Pinpoint the cell where the given text exists, returning its (X, Y) midpoint coordinate. 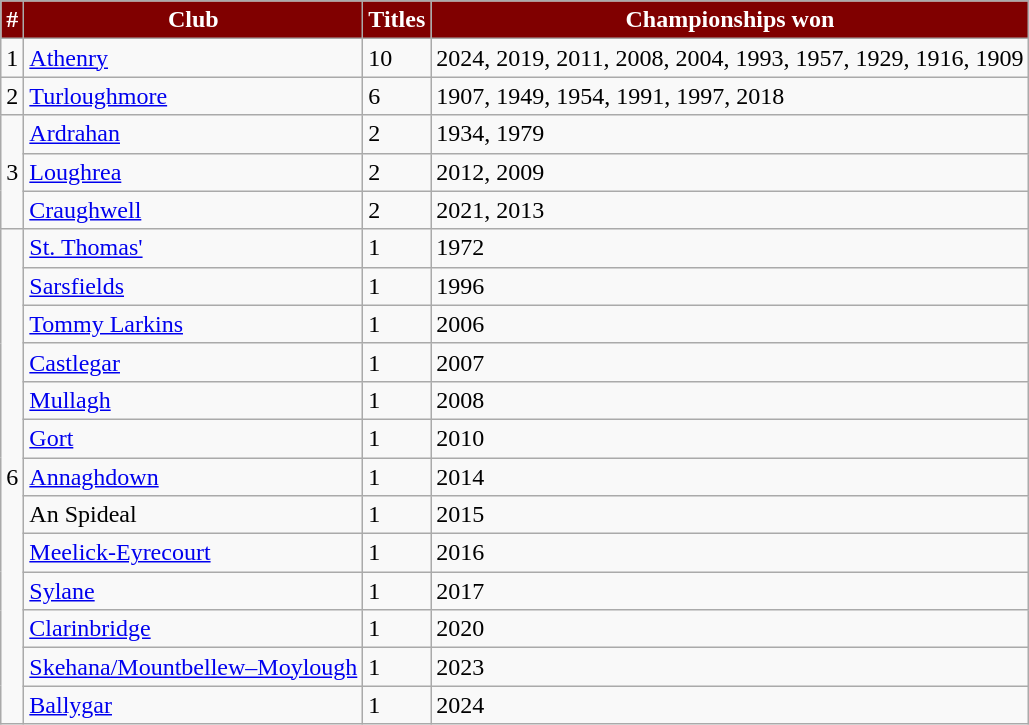
2012, 2009 (730, 172)
# (12, 20)
Sylane (194, 591)
Titles (397, 20)
Craughwell (194, 210)
Ballygar (194, 705)
3 (12, 172)
Ardrahan (194, 134)
2016 (730, 553)
2006 (730, 324)
Sarsfields (194, 286)
1934, 1979 (730, 134)
2015 (730, 515)
Tommy Larkins (194, 324)
2024 (730, 705)
2023 (730, 667)
2010 (730, 438)
1907, 1949, 1954, 1991, 1997, 2018 (730, 96)
1972 (730, 248)
1996 (730, 286)
Clarinbridge (194, 629)
Turloughmore (194, 96)
Club (194, 20)
Athenry (194, 58)
10 (397, 58)
St. Thomas' (194, 248)
Skehana/Mountbellew–Moylough (194, 667)
2024, 2019, 2011, 2008, 2004, 1993, 1957, 1929, 1916, 1909 (730, 58)
An Spideal (194, 515)
2021, 2013 (730, 210)
Meelick-Eyrecourt (194, 553)
2014 (730, 477)
Loughrea (194, 172)
2020 (730, 629)
Castlegar (194, 362)
Mullagh (194, 400)
Championships won (730, 20)
Gort (194, 438)
Annaghdown (194, 477)
2017 (730, 591)
2008 (730, 400)
2007 (730, 362)
